Locate the cell with the specified text and output its [X, Y] center coordinate. 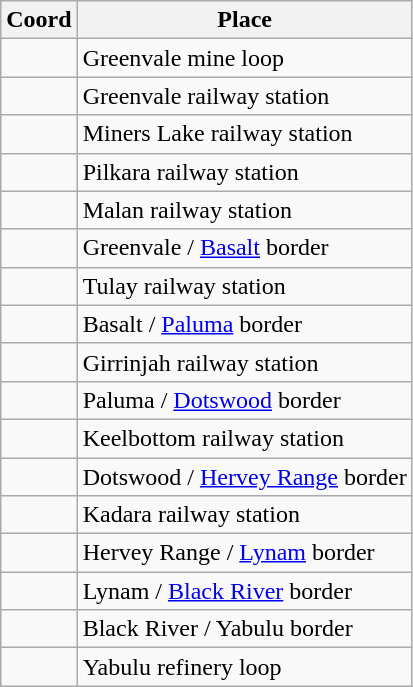
Coord [39, 20]
Tulay railway station [244, 286]
Greenvale railway station [244, 96]
Hervey Range / Lynam border [244, 553]
Keelbottom railway station [244, 438]
Lynam / Black River border [244, 591]
Kadara railway station [244, 515]
Greenvale mine loop [244, 58]
Miners Lake railway station [244, 134]
Pilkara railway station [244, 172]
Girrinjah railway station [244, 362]
Place [244, 20]
Paluma / Dotswood border [244, 400]
Malan railway station [244, 210]
Yabulu refinery loop [244, 667]
Dotswood / Hervey Range border [244, 477]
Basalt / Paluma border [244, 324]
Greenvale / Basalt border [244, 248]
Black River / Yabulu border [244, 629]
